From the cell containing the given text, extract its center point as [X, Y] coordinate. 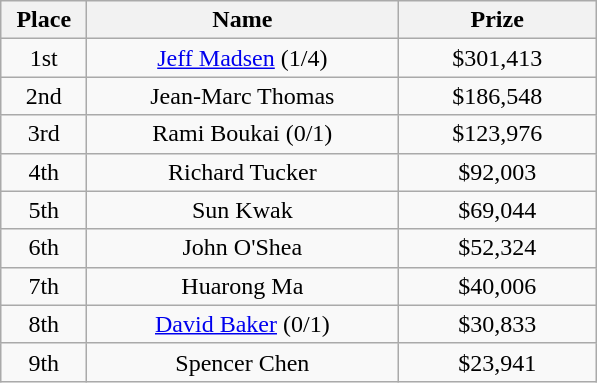
5th [44, 210]
John O'Shea [242, 248]
7th [44, 286]
Spencer Chen [242, 362]
David Baker (0/1) [242, 324]
6th [44, 248]
Jean-Marc Thomas [242, 96]
Sun Kwak [242, 210]
8th [44, 324]
2nd [44, 96]
$52,324 [498, 248]
$40,006 [498, 286]
$92,003 [498, 172]
Richard Tucker [242, 172]
Name [242, 20]
3rd [44, 134]
Rami Boukai (0/1) [242, 134]
Prize [498, 20]
$123,976 [498, 134]
4th [44, 172]
1st [44, 58]
Huarong Ma [242, 286]
9th [44, 362]
$301,413 [498, 58]
$69,044 [498, 210]
$23,941 [498, 362]
$30,833 [498, 324]
Jeff Madsen (1/4) [242, 58]
Place [44, 20]
$186,548 [498, 96]
